Determine the (x, y) coordinate at the center of the cell enclosing the given text.  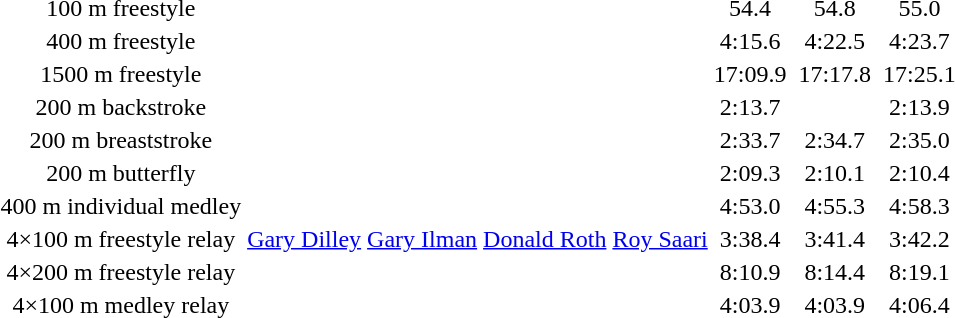
2:09.3 (750, 173)
8:10.9 (750, 272)
4:22.5 (835, 41)
2:33.7 (750, 140)
4:53.0 (750, 206)
2:34.7 (835, 140)
17:09.9 (750, 74)
4:15.6 (750, 41)
4:55.3 (835, 206)
17:17.8 (835, 74)
8:14.4 (835, 272)
Gary Dilley Gary Ilman Donald Roth Roy Saari (478, 239)
3:38.4 (750, 239)
2:10.1 (835, 173)
3:41.4 (835, 239)
2:13.7 (750, 107)
